From the cell containing the given text, extract its center point as (x, y) coordinate. 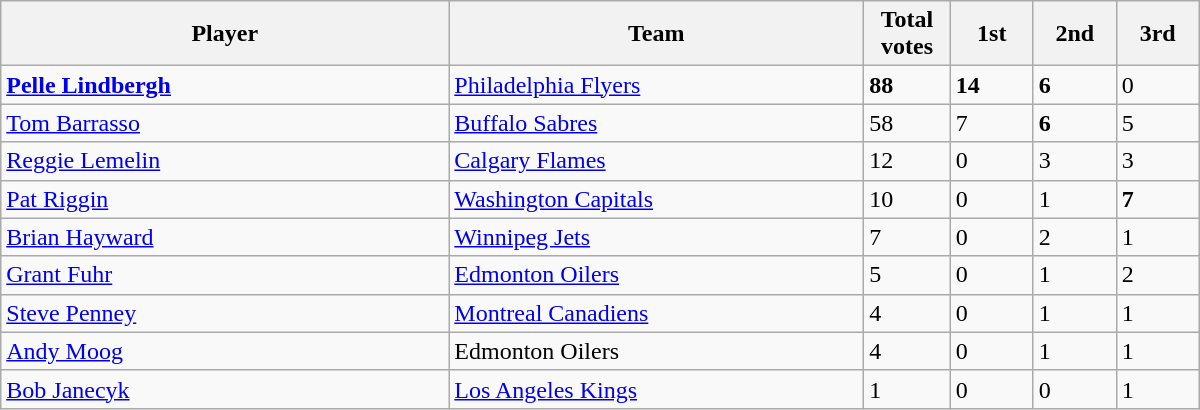
Pat Riggin (225, 199)
Philadelphia Flyers (656, 85)
1st (992, 34)
Andy Moog (225, 351)
Buffalo Sabres (656, 123)
Tom Barrasso (225, 123)
Team (656, 34)
Los Angeles Kings (656, 389)
Washington Capitals (656, 199)
Brian Hayward (225, 237)
Steve Penney (225, 313)
Pelle Lindbergh (225, 85)
58 (908, 123)
Reggie Lemelin (225, 161)
Player (225, 34)
3rd (1158, 34)
14 (992, 85)
Total votes (908, 34)
Winnipeg Jets (656, 237)
Montreal Canadiens (656, 313)
2nd (1074, 34)
Grant Fuhr (225, 275)
Bob Janecyk (225, 389)
Calgary Flames (656, 161)
88 (908, 85)
12 (908, 161)
10 (908, 199)
